Return [x, y] of the center of cell containing provided text 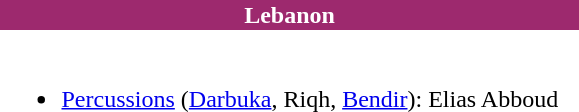
Lebanon [290, 15]
